Capture the cell that displays the provided text and extract its (X, Y) central coordinate. 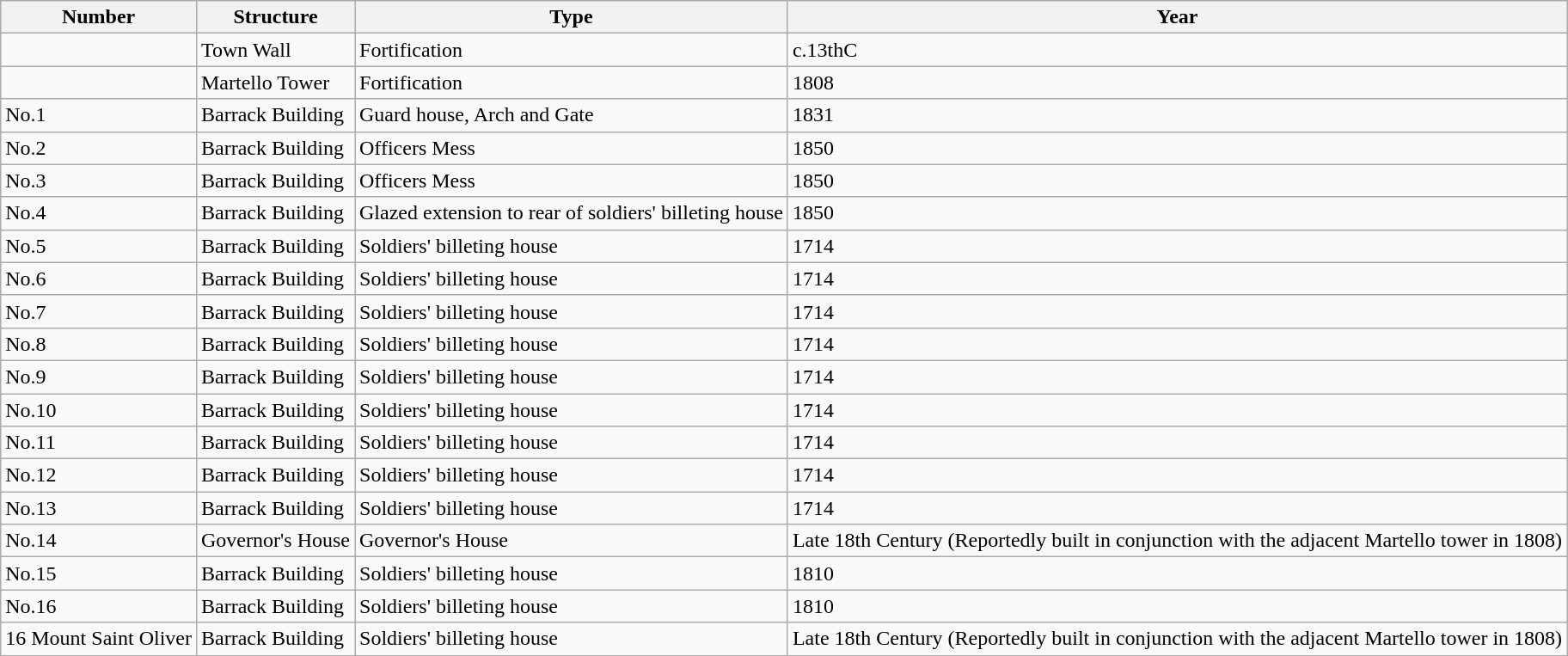
No.8 (99, 344)
Structure (275, 17)
Guard house, Arch and Gate (571, 115)
No.12 (99, 475)
No.13 (99, 508)
No.7 (99, 311)
No.10 (99, 410)
No.15 (99, 573)
No.5 (99, 246)
No.11 (99, 443)
Type (571, 17)
No.16 (99, 606)
Martello Tower (275, 83)
16 Mount Saint Oliver (99, 639)
No.4 (99, 213)
No.3 (99, 181)
No.14 (99, 541)
c.13thC (1177, 50)
No.2 (99, 148)
Number (99, 17)
No.1 (99, 115)
Town Wall (275, 50)
No.9 (99, 377)
Year (1177, 17)
1831 (1177, 115)
1808 (1177, 83)
Glazed extension to rear of soldiers' billeting house (571, 213)
No.6 (99, 279)
